Return (X, Y) of the center of cell containing provided text 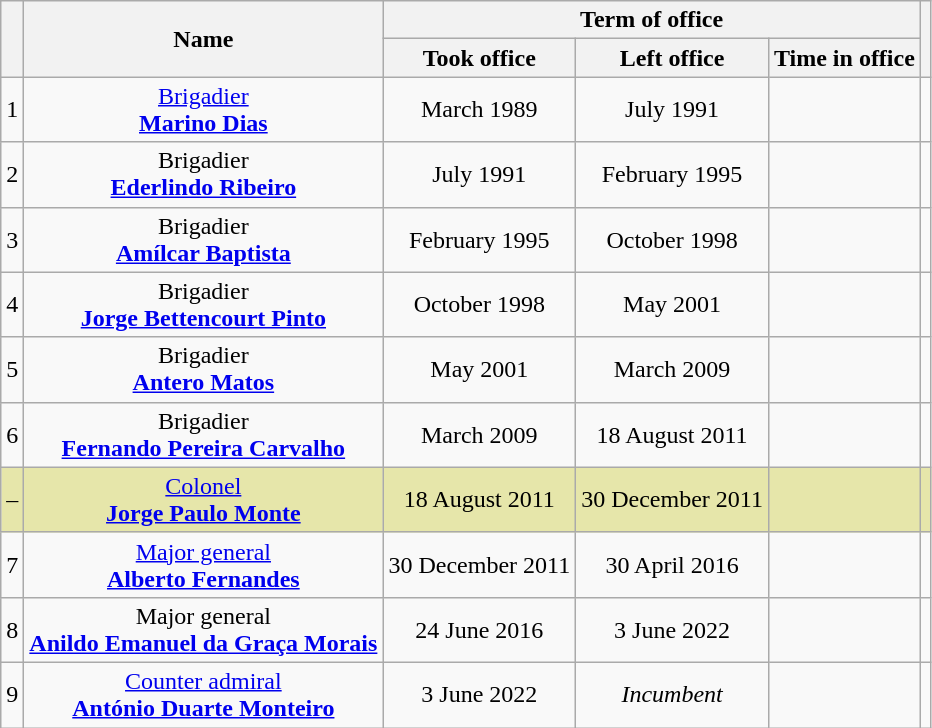
Took office (480, 58)
2 (12, 174)
Incumbent (672, 694)
3 (12, 240)
Major generalAnildo Emanuel da Graça Morais (204, 630)
Term of office (652, 20)
6 (12, 434)
ColonelJorge Paulo Monte (204, 500)
8 (12, 630)
March 1989 (480, 110)
Major generalAlberto Fernandes (204, 564)
BrigadierMarino Dias (204, 110)
Name (204, 39)
7 (12, 564)
BrigadierAntero Matos (204, 370)
30 April 2016 (672, 564)
Time in office (844, 58)
Left office (672, 58)
9 (12, 694)
BrigadierFernando Pereira Carvalho (204, 434)
– (12, 500)
Counter admiralAntónio Duarte Monteiro (204, 694)
BrigadierJorge Bettencourt Pinto (204, 304)
5 (12, 370)
1 (12, 110)
24 June 2016 (480, 630)
BrigadierAmílcar Baptista (204, 240)
4 (12, 304)
BrigadierEderlindo Ribeiro (204, 174)
